Detect which cell encompasses the target text, then output its (X, Y) center coordinate. 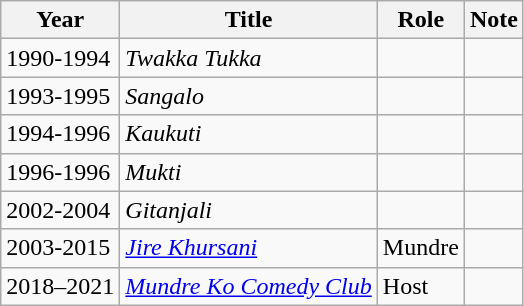
1990-1994 (60, 58)
1996-1996 (60, 172)
Jire Khursani (248, 248)
Title (248, 20)
Twakka Tukka (248, 58)
Mukti (248, 172)
1993-1995 (60, 96)
2002-2004 (60, 210)
Gitanjali (248, 210)
Note (494, 20)
Sangalo (248, 96)
Mundre Ko Comedy Club (248, 286)
2018–2021 (60, 286)
Host (420, 286)
Mundre (420, 248)
Year (60, 20)
2003-2015 (60, 248)
Kaukuti (248, 134)
1994-1996 (60, 134)
Role (420, 20)
